Return the [X, Y] coordinate for the center point of the cell that contains the specified text.  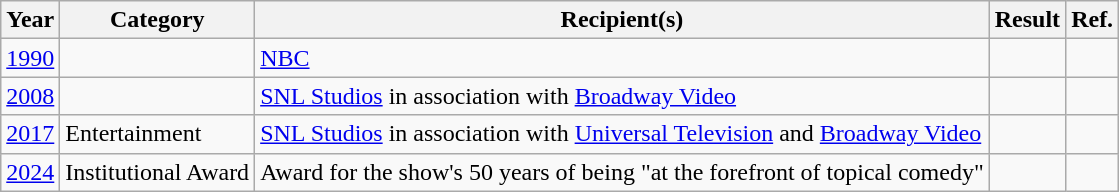
NBC [622, 58]
2008 [30, 96]
Award for the show's 50 years of being "at the forefront of topical comedy" [622, 172]
Ref. [1092, 20]
2017 [30, 134]
Year [30, 20]
Entertainment [158, 134]
SNL Studios in association with Universal Television and Broadway Video [622, 134]
1990 [30, 58]
Recipient(s) [622, 20]
SNL Studios in association with Broadway Video [622, 96]
Result [1027, 20]
Category [158, 20]
2024 [30, 172]
Institutional Award [158, 172]
